Determine the (X, Y) coordinate at the center of the cell enclosing the given text.  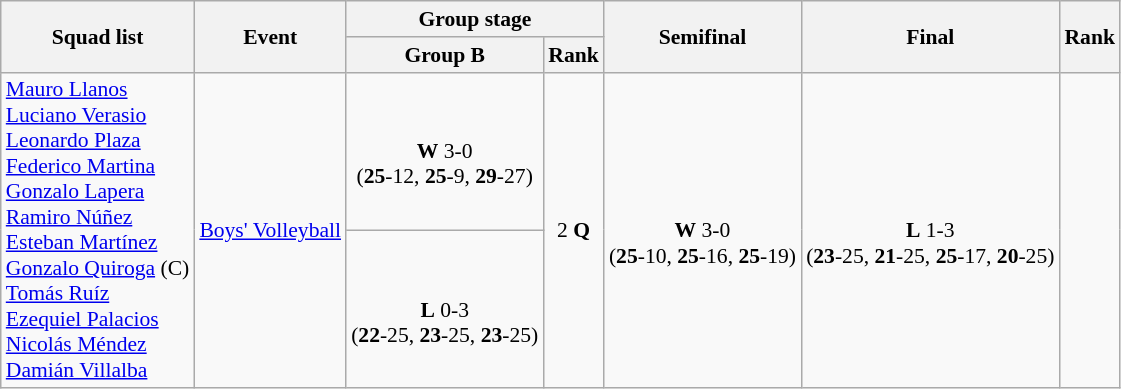
L 1-3 (23-25, 21-25, 25-17, 20-25) (930, 230)
Final (930, 36)
Boys' Volleyball (270, 230)
W 3-0 (25-12, 25-9, 29-27) (444, 151)
Event (270, 36)
W 3-0 (25-10, 25-16, 25-19) (702, 230)
Squad list (98, 36)
Group B (444, 55)
2 Q (574, 230)
Group stage (475, 19)
L 0-3 (22-25, 23-25, 23-25) (444, 309)
Semifinal (702, 36)
